Locate the cell with the specified text and output its (x, y) center coordinate. 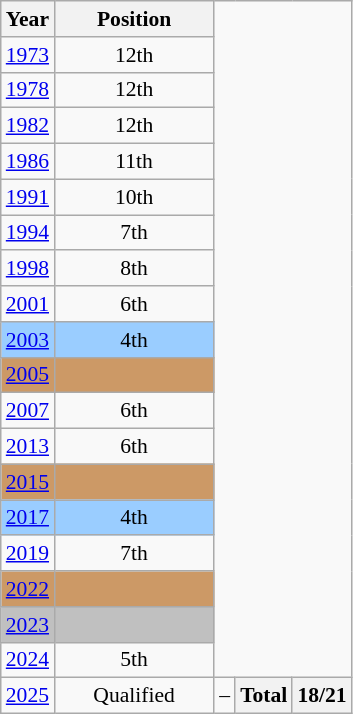
2024 (28, 660)
1978 (28, 90)
Total (264, 696)
1998 (28, 269)
2025 (28, 696)
Position (134, 19)
18/21 (322, 696)
10th (134, 197)
11th (134, 162)
2017 (28, 518)
1994 (28, 233)
1991 (28, 197)
2015 (28, 482)
2003 (28, 340)
2019 (28, 554)
2001 (28, 304)
1986 (28, 162)
5th (134, 660)
2023 (28, 625)
– (224, 696)
2013 (28, 447)
1973 (28, 55)
Year (28, 19)
Qualified (134, 696)
8th (134, 269)
1982 (28, 126)
2007 (28, 411)
2005 (28, 375)
2022 (28, 589)
